Find where the given text appears and provide that cell's center as (x, y) coordinate. 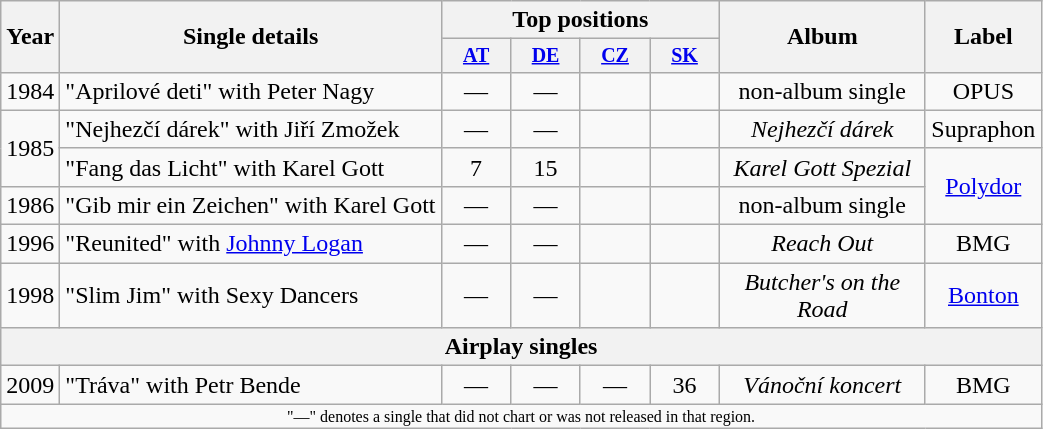
"Fang das Licht" with Karel Gott (251, 167)
OPUS (983, 91)
Reach Out (822, 244)
Nejhezčí dárek (822, 129)
Airplay singles (522, 347)
1985 (30, 148)
1998 (30, 296)
36 (684, 385)
"Gib mir ein Zeichen" with Karel Gott (251, 205)
1996 (30, 244)
Karel Gott Spezial (822, 167)
Top positions (580, 20)
"Tráva" with Petr Bende (251, 385)
15 (546, 167)
2009 (30, 385)
"Slim Jim" with Sexy Dancers (251, 296)
"Reunited" with Johnny Logan (251, 244)
CZ (614, 56)
AT (476, 56)
7 (476, 167)
Supraphon (983, 129)
Single details (251, 37)
Year (30, 37)
"Nejhezčí dárek" with Jiří Zmožek (251, 129)
Bonton (983, 296)
1984 (30, 91)
Vánoční koncert (822, 385)
1986 (30, 205)
SK (684, 56)
"—" denotes a single that did not chart or was not released in that region. (522, 416)
Butcher's on the Road (822, 296)
"Aprilové deti" with Peter Nagy (251, 91)
Label (983, 37)
DE (546, 56)
Album (822, 37)
Polydor (983, 186)
